Detect which cell encompasses the target text, then output its (X, Y) center coordinate. 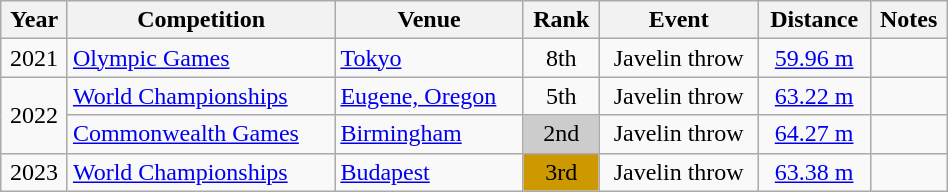
59.96 m (814, 58)
Rank (561, 20)
Notes (908, 20)
Commonwealth Games (200, 134)
Year (34, 20)
Budapest (429, 172)
Birmingham (429, 134)
2022 (34, 115)
5th (561, 96)
63.38 m (814, 172)
Eugene, Oregon (429, 96)
2023 (34, 172)
Event (678, 20)
Competition (200, 20)
8th (561, 58)
Distance (814, 20)
2nd (561, 134)
Venue (429, 20)
2021 (34, 58)
Tokyo (429, 58)
64.27 m (814, 134)
63.22 m (814, 96)
3rd (561, 172)
Olympic Games (200, 58)
